Find where the given text appears and provide that cell's center as (X, Y) coordinate. 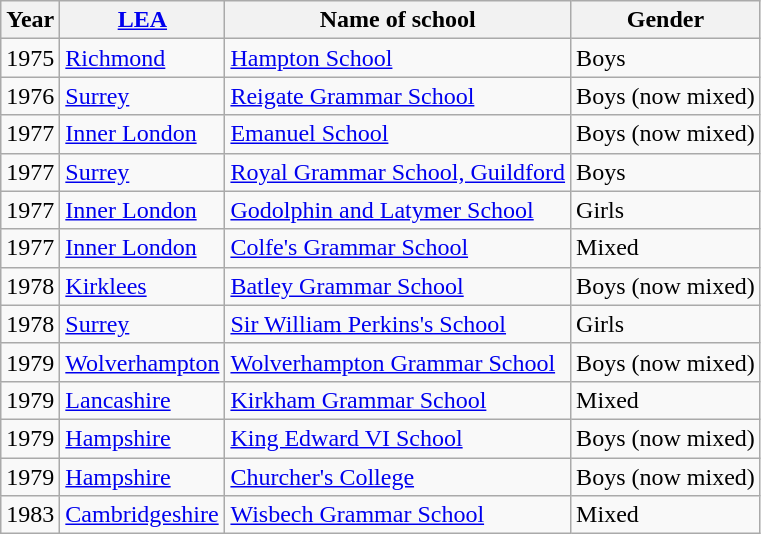
LEA (142, 20)
Sir William Perkins's School (398, 324)
Hampton School (398, 58)
1983 (30, 515)
Reigate Grammar School (398, 96)
Year (30, 20)
Richmond (142, 58)
1976 (30, 96)
Colfe's Grammar School (398, 248)
Cambridgeshire (142, 515)
King Edward VI School (398, 438)
Kirkham Grammar School (398, 400)
Name of school (398, 20)
Wolverhampton (142, 362)
1975 (30, 58)
Kirklees (142, 286)
Royal Grammar School, Guildford (398, 172)
Wolverhampton Grammar School (398, 362)
Gender (666, 20)
Godolphin and Latymer School (398, 210)
Batley Grammar School (398, 286)
Churcher's College (398, 477)
Lancashire (142, 400)
Wisbech Grammar School (398, 515)
Emanuel School (398, 134)
